From the cell containing the given text, extract its center point as (x, y) coordinate. 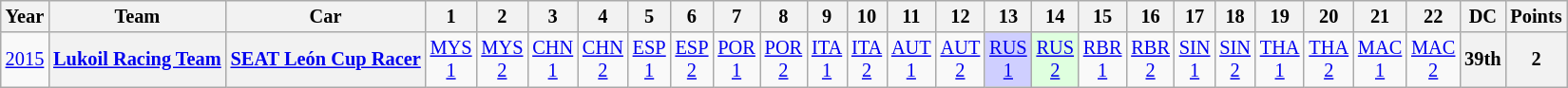
20 (1329, 16)
MAC1 (1380, 60)
ITA1 (827, 60)
AUT1 (911, 60)
5 (650, 16)
SEAT León Cup Racer (326, 60)
1 (451, 16)
RBR2 (1150, 60)
SIN1 (1195, 60)
Points (1536, 16)
RUS2 (1055, 60)
ESP1 (650, 60)
POR1 (736, 60)
RBR1 (1102, 60)
RUS1 (1007, 60)
15 (1102, 16)
12 (961, 16)
Lukoil Racing Team (137, 60)
Year (25, 16)
SIN2 (1235, 60)
16 (1150, 16)
18 (1235, 16)
4 (602, 16)
17 (1195, 16)
21 (1380, 16)
THA1 (1280, 60)
10 (867, 16)
THA2 (1329, 60)
13 (1007, 16)
6 (692, 16)
MYS1 (451, 60)
9 (827, 16)
14 (1055, 16)
7 (736, 16)
22 (1433, 16)
11 (911, 16)
19 (1280, 16)
3 (553, 16)
ESP2 (692, 60)
Car (326, 16)
8 (783, 16)
CHN2 (602, 60)
ITA2 (867, 60)
2015 (25, 60)
POR2 (783, 60)
Team (137, 16)
AUT2 (961, 60)
DC (1482, 16)
MAC2 (1433, 60)
CHN1 (553, 60)
39th (1482, 60)
MYS2 (502, 60)
